Return the [X, Y] coordinate for the center point of the cell that contains the specified text.  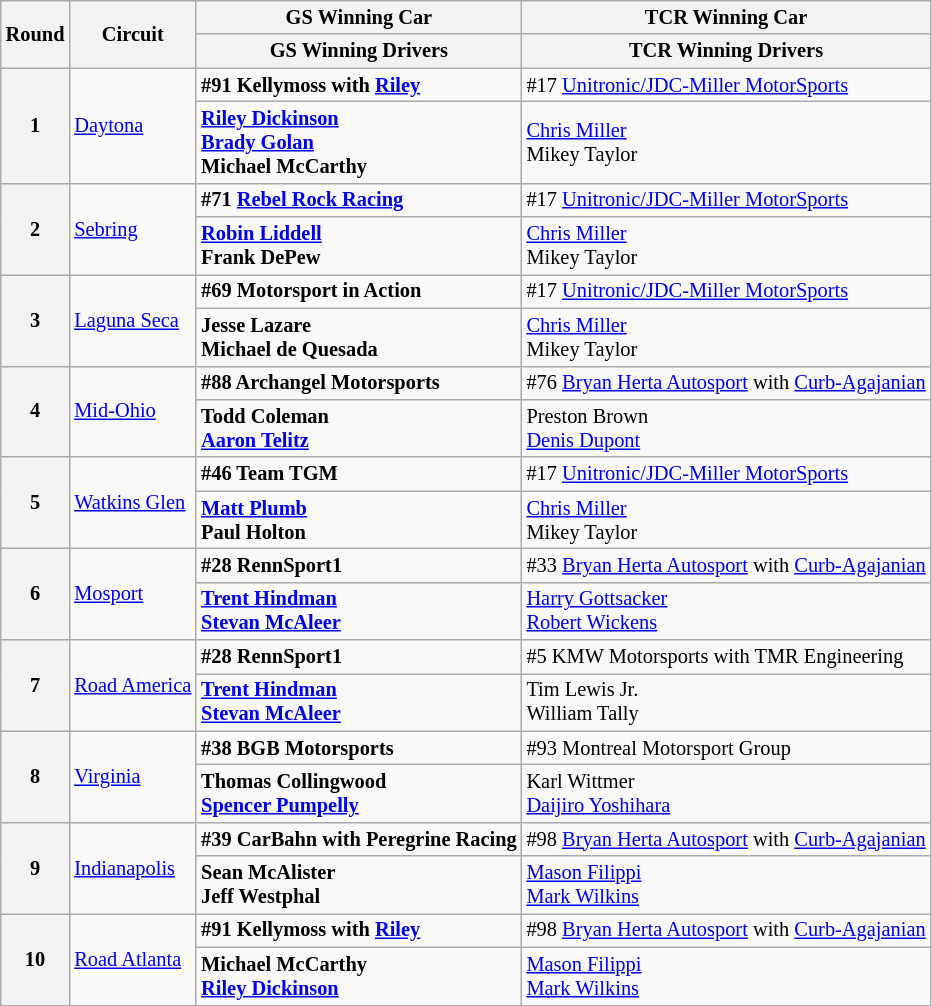
#46 Team TGM [358, 474]
Robin Liddell Frank DePew [358, 246]
#71 Rebel Rock Racing [358, 200]
Todd Coleman Aaron Telitz [358, 428]
GS Winning Car [358, 17]
Riley Dickinson Brady Golan Michael McCarthy [358, 142]
4 [36, 412]
#33 Bryan Herta Autosport with Curb-Agajanian [726, 565]
#39 CarBahn with Peregrine Racing [358, 839]
3 [36, 320]
1 [36, 126]
#69 Motorsport in Action [358, 291]
7 [36, 686]
#93 Montreal Motorsport Group [726, 748]
Watkins Glen [132, 502]
Michael McCarthy Riley Dickinson [358, 976]
Sebring [132, 228]
Matt Plumb Paul Holton [358, 520]
Preston Brown Denis Dupont [726, 428]
Tim Lewis Jr. William Tally [726, 702]
Mid-Ohio [132, 412]
Laguna Seca [132, 320]
Jesse Lazare Michael de Quesada [358, 337]
Daytona [132, 126]
Indianapolis [132, 868]
2 [36, 228]
Thomas Collingwood Spencer Pumpelly [358, 793]
Mosport [132, 594]
Round [36, 34]
#76 Bryan Herta Autosport with Curb-Agajanian [726, 383]
#5 KMW Motorsports with TMR Engineering [726, 657]
TCR Winning Drivers [726, 51]
Virginia [132, 776]
10 [36, 958]
TCR Winning Car [726, 17]
9 [36, 868]
#88 Archangel Motorsports [358, 383]
Sean McAlister Jeff Westphal [358, 885]
5 [36, 502]
#38 BGB Motorsports [358, 748]
8 [36, 776]
Circuit [132, 34]
GS Winning Drivers [358, 51]
Road Atlanta [132, 958]
6 [36, 594]
Road America [132, 686]
Karl Wittmer Daijiro Yoshihara [726, 793]
Harry Gottsacker Robert Wickens [726, 611]
